Provide the [x, y] coordinate of the cell's center where the given text is located.  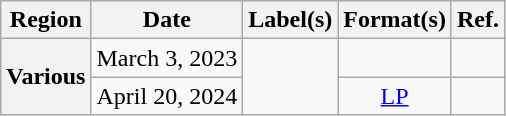
March 3, 2023 [167, 58]
April 20, 2024 [167, 96]
Various [46, 77]
Ref. [478, 20]
Date [167, 20]
Label(s) [290, 20]
Region [46, 20]
Format(s) [395, 20]
LP [395, 96]
